Capture the cell that displays the provided text and extract its (X, Y) central coordinate. 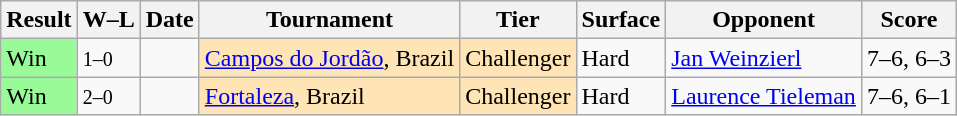
Jan Weinzierl (764, 58)
7–6, 6–1 (908, 96)
Tournament (329, 20)
Date (170, 20)
Result (39, 20)
2–0 (108, 96)
Fortaleza, Brazil (329, 96)
Tier (518, 20)
Campos do Jordão, Brazil (329, 58)
7–6, 6–3 (908, 58)
1–0 (108, 58)
Score (908, 20)
W–L (108, 20)
Opponent (764, 20)
Laurence Tieleman (764, 96)
Surface (621, 20)
